Output the (X, Y) coordinate of the center of the cell containing the given text.  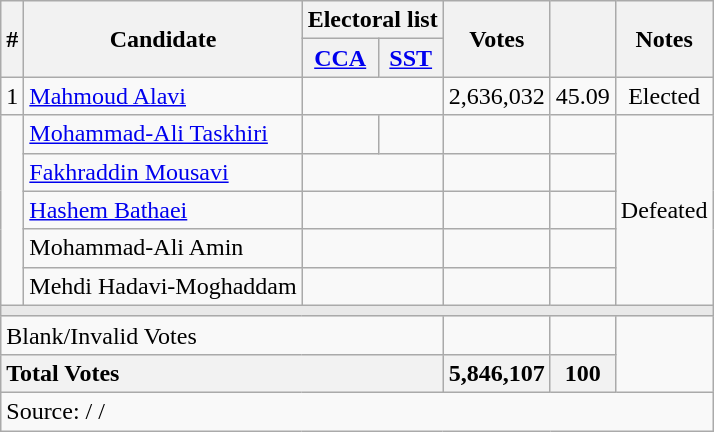
2,636,032 (496, 96)
CCA (340, 58)
Candidate (163, 39)
100 (582, 373)
Mahmoud Alavi (163, 96)
# (12, 39)
45.09 (582, 96)
Defeated (664, 210)
1 (12, 96)
Total Votes (222, 373)
Electoral list (372, 20)
Mohammad-Ali Amin (163, 248)
5,846,107 (496, 373)
Elected (664, 96)
Hashem Bathaei (163, 210)
Mohammad-Ali Taskhiri (163, 134)
Mehdi Hadavi-Moghaddam (163, 286)
Notes (664, 39)
Source: / / (357, 411)
SST (410, 58)
Fakhraddin Mousavi (163, 172)
Votes (496, 39)
Blank/Invalid Votes (222, 335)
